Extract the [x, y] coordinate from the center of the cell holding the provided text.  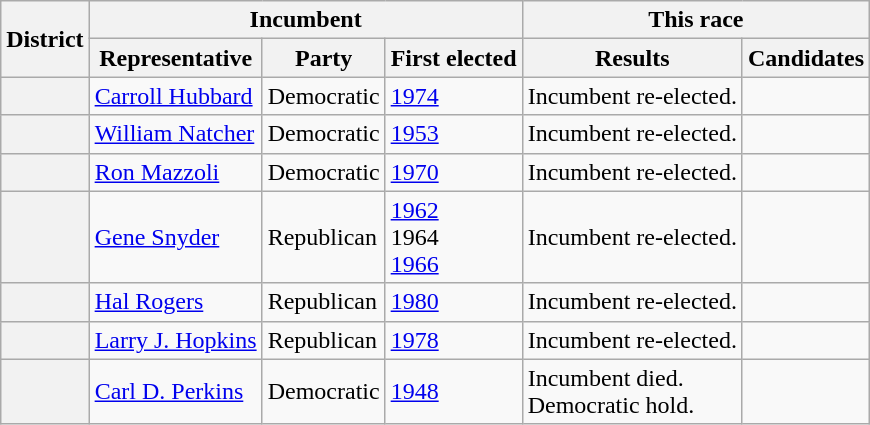
Gene Snyder [176, 237]
Incumbent died.Democratic hold. [632, 392]
Incumbent [306, 20]
First elected [454, 58]
19621964 1966 [454, 237]
Results [632, 58]
District [45, 39]
1980 [454, 302]
Candidates [806, 58]
Carl D. Perkins [176, 392]
1970 [454, 172]
Hal Rogers [176, 302]
Larry J. Hopkins [176, 340]
Carroll Hubbard [176, 96]
Party [324, 58]
William Natcher [176, 134]
1953 [454, 134]
Ron Mazzoli [176, 172]
Representative [176, 58]
1974 [454, 96]
1978 [454, 340]
1948 [454, 392]
This race [696, 20]
